Output the (x, y) coordinate of the center of the cell containing the given text.  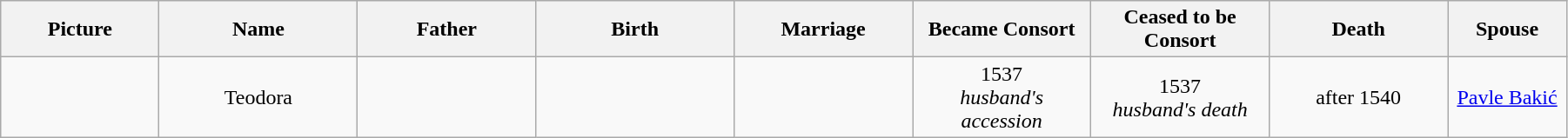
Name (258, 30)
1537husband's death (1180, 97)
1537husband's accession (1002, 97)
Became Consort (1002, 30)
Death (1359, 30)
Pavle Bakić (1507, 97)
Picture (80, 30)
Father (447, 30)
after 1540 (1359, 97)
Birth (635, 30)
Ceased to be Consort (1180, 30)
Teodora (258, 97)
Marriage (823, 30)
Spouse (1507, 30)
